Extract the (x, y) coordinate from the center of the cell holding the provided text.  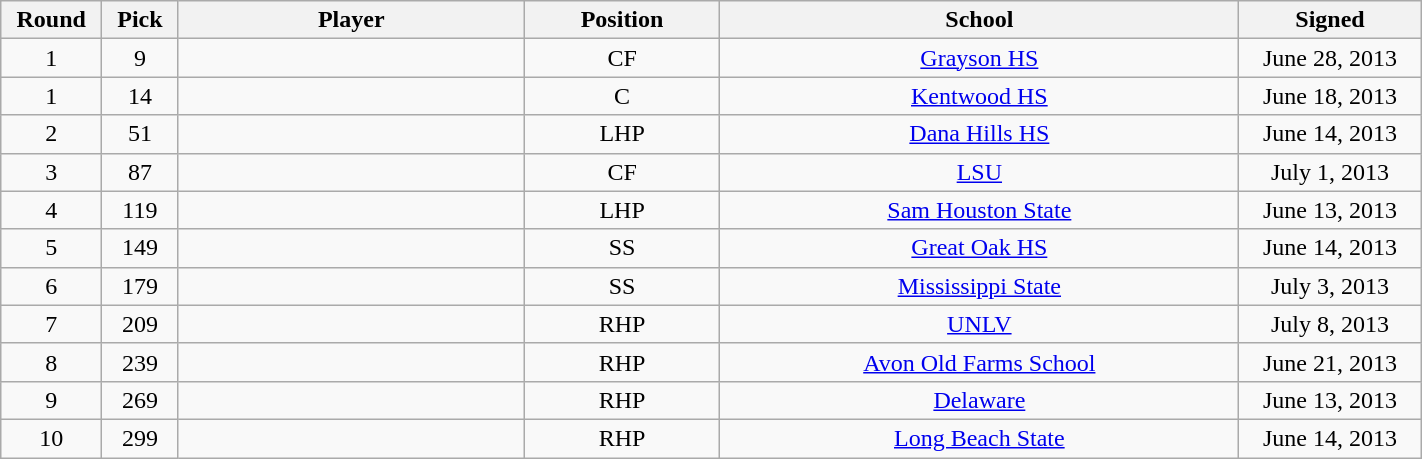
Dana Hills HS (980, 134)
7 (52, 324)
Pick (140, 20)
July 1, 2013 (1330, 172)
Long Beach State (980, 438)
UNLV (980, 324)
5 (52, 248)
Delaware (980, 400)
299 (140, 438)
6 (52, 286)
Player (351, 20)
C (622, 96)
LSU (980, 172)
179 (140, 286)
2 (52, 134)
Avon Old Farms School (980, 362)
4 (52, 210)
June 18, 2013 (1330, 96)
July 8, 2013 (1330, 324)
Grayson HS (980, 58)
School (980, 20)
Great Oak HS (980, 248)
Sam Houston State (980, 210)
239 (140, 362)
149 (140, 248)
Mississippi State (980, 286)
87 (140, 172)
Position (622, 20)
209 (140, 324)
10 (52, 438)
Signed (1330, 20)
July 3, 2013 (1330, 286)
June 21, 2013 (1330, 362)
51 (140, 134)
3 (52, 172)
Kentwood HS (980, 96)
8 (52, 362)
June 28, 2013 (1330, 58)
Round (52, 20)
269 (140, 400)
119 (140, 210)
14 (140, 96)
